Capture the cell that displays the provided text and extract its (X, Y) central coordinate. 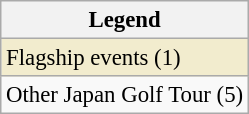
Flagship events (1) (125, 58)
Legend (125, 20)
Other Japan Golf Tour (5) (125, 95)
